For the text-containing cell, return its midpoint in [x, y] coordinate format. 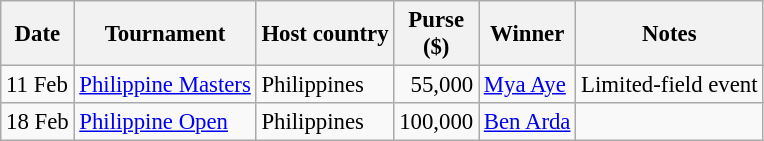
11 Feb [38, 85]
Winner [526, 34]
Purse($) [436, 34]
Tournament [165, 34]
Limited-field event [670, 85]
18 Feb [38, 122]
Date [38, 34]
Ben Arda [526, 122]
Mya Aye [526, 85]
55,000 [436, 85]
Host country [325, 34]
Philippine Open [165, 122]
100,000 [436, 122]
Philippine Masters [165, 85]
Notes [670, 34]
